Provide the (x, y) coordinate of the cell's center where the given text is located.  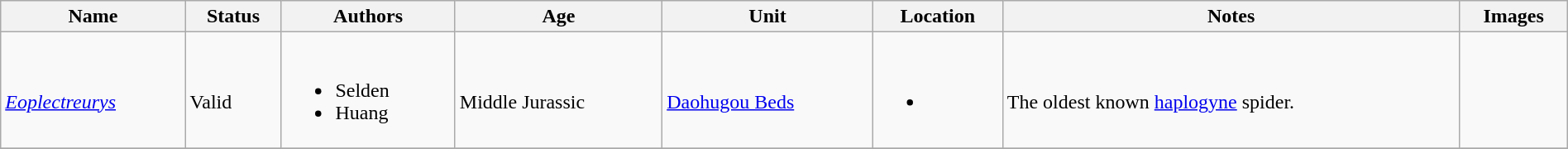
Authors (368, 17)
Status (233, 17)
Daohugou Beds (767, 90)
Location (938, 17)
Valid (233, 90)
Unit (767, 17)
SeldenHuang (368, 90)
Images (1513, 17)
Middle Jurassic (558, 90)
The oldest known haplogyne spider. (1231, 90)
Eoplectreurys (93, 90)
Age (558, 17)
Name (93, 17)
Notes (1231, 17)
